Locate the cell with the specified text and output its (X, Y) center coordinate. 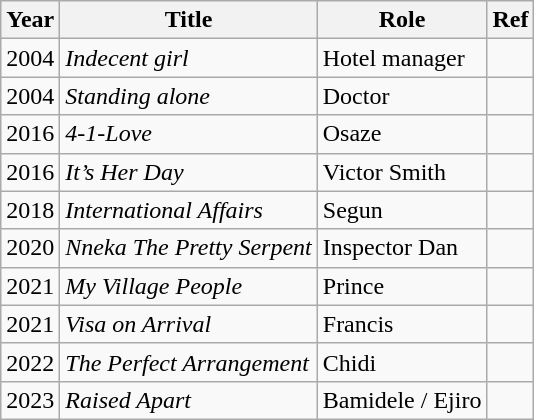
Inspector Dan (402, 248)
Year (30, 20)
Victor Smith (402, 172)
Role (402, 20)
Prince (402, 286)
Doctor (402, 96)
Indecent girl (188, 58)
2020 (30, 248)
Standing alone (188, 96)
Visa on Arrival (188, 324)
2022 (30, 362)
Francis (402, 324)
2023 (30, 400)
Nneka The Pretty Serpent (188, 248)
Title (188, 20)
2018 (30, 210)
4-1-Love (188, 134)
My Village People (188, 286)
Osaze (402, 134)
Bamidele / Ejiro (402, 400)
Hotel manager (402, 58)
It’s Her Day (188, 172)
Ref (510, 20)
Segun (402, 210)
International Affairs (188, 210)
Chidi (402, 362)
The Perfect Arrangement (188, 362)
Raised Apart (188, 400)
